Find where the given text appears and provide that cell's center as (X, Y) coordinate. 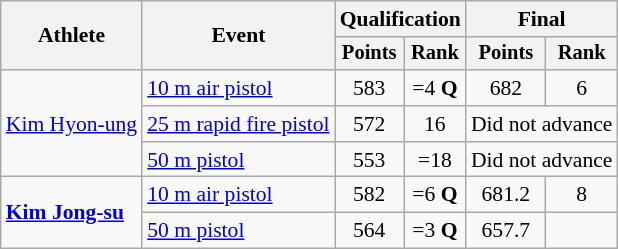
Athlete (72, 36)
Kim Jong-su (72, 212)
=3 Q (435, 231)
681.2 (506, 195)
Qualification (400, 19)
25 m rapid fire pistol (238, 124)
582 (370, 195)
Final (542, 19)
657.7 (506, 231)
583 (370, 88)
=18 (435, 160)
Kim Hyon-ung (72, 124)
6 (582, 88)
564 (370, 231)
=4 Q (435, 88)
682 (506, 88)
8 (582, 195)
572 (370, 124)
Event (238, 36)
553 (370, 160)
16 (435, 124)
=6 Q (435, 195)
